Detect which cell encompasses the target text, then output its [x, y] center coordinate. 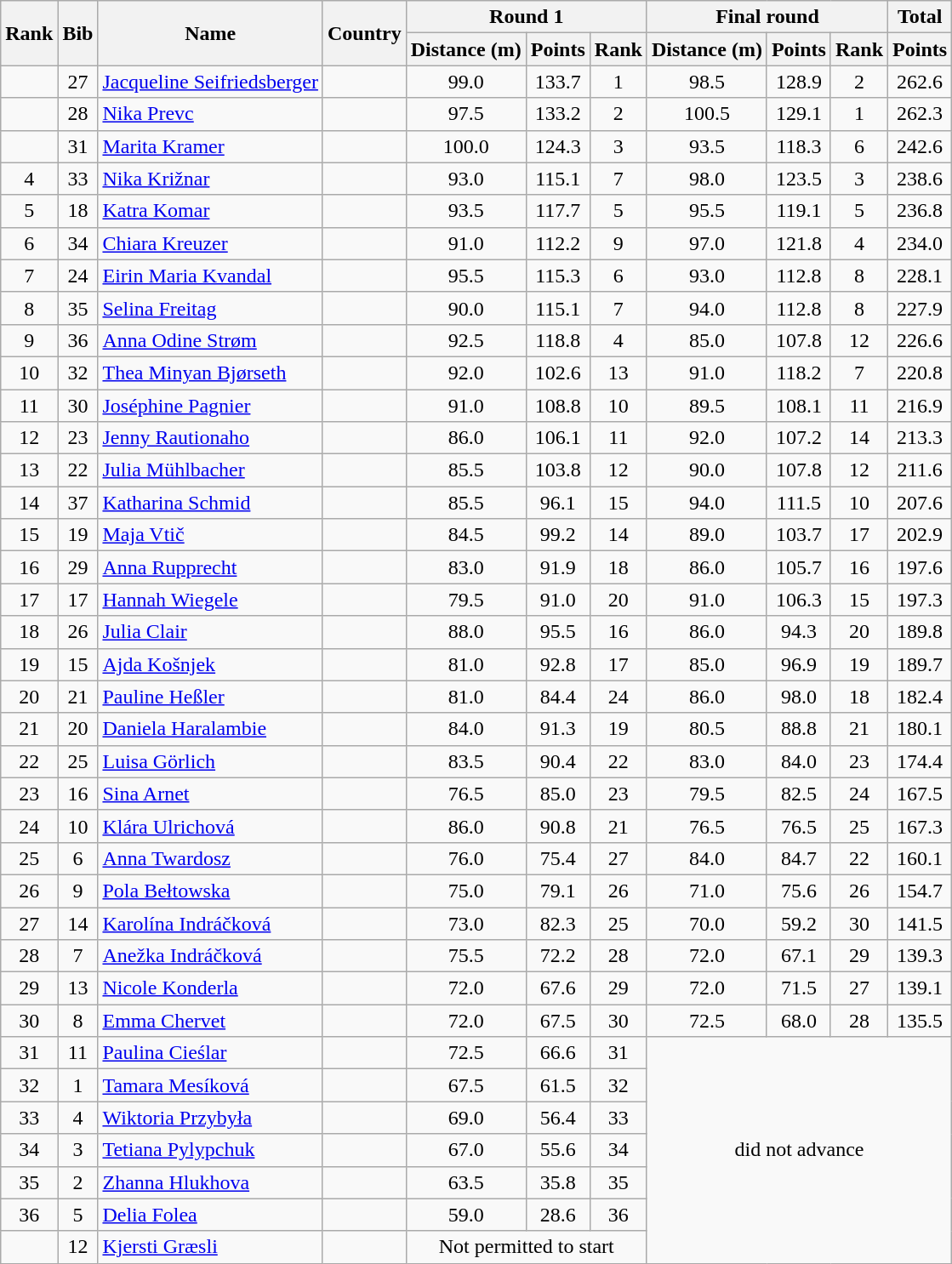
89.0 [706, 535]
Nika Prevc [211, 114]
Zhanna Hlukhova [211, 1182]
59.2 [798, 923]
107.2 [798, 438]
67.0 [466, 1150]
82.5 [798, 794]
Karolína Indráčková [211, 923]
Thea Minyan Bjørseth [211, 373]
Daniela Haralambie [211, 729]
117.7 [558, 211]
108.8 [558, 406]
83.5 [466, 761]
Julia Mühlbacher [211, 470]
55.6 [558, 1150]
Wiktoria Przybyła [211, 1118]
Katharina Schmid [211, 503]
70.0 [706, 923]
118.8 [558, 340]
100.5 [706, 114]
202.9 [921, 535]
102.6 [558, 373]
Pauline Heßler [211, 697]
Kjersti Græsli [211, 1247]
90.4 [558, 761]
84.5 [466, 535]
Hannah Wiegele [211, 600]
Anežka Indráčková [211, 956]
Country [364, 33]
99.0 [466, 82]
167.5 [921, 794]
Klára Ulrichová [211, 826]
Eirin Maria Kvandal [211, 276]
91.3 [558, 729]
Julia Clair [211, 632]
154.7 [921, 891]
84.4 [558, 697]
135.5 [921, 1021]
Maja Vtič [211, 535]
112.2 [558, 243]
Luisa Görlich [211, 761]
236.8 [921, 211]
Bib [78, 33]
84.7 [798, 858]
213.3 [921, 438]
Marita Kramer [211, 146]
119.1 [798, 211]
262.6 [921, 82]
189.8 [921, 632]
Final round [767, 17]
61.5 [558, 1085]
133.7 [558, 82]
Emma Chervet [211, 1021]
115.3 [558, 276]
88.8 [798, 729]
59.0 [466, 1215]
75.5 [466, 956]
103.8 [558, 470]
Nika Križnar [211, 179]
80.5 [706, 729]
56.4 [558, 1118]
128.9 [798, 82]
63.5 [466, 1182]
92.5 [466, 340]
228.1 [921, 276]
234.0 [921, 243]
141.5 [921, 923]
139.3 [921, 956]
75.6 [798, 891]
105.7 [798, 567]
Tamara Mesíková [211, 1085]
238.6 [921, 179]
88.0 [466, 632]
Joséphine Pagnier [211, 406]
Total [921, 17]
160.1 [921, 858]
Name [211, 33]
Sina Arnet [211, 794]
226.6 [921, 340]
197.6 [921, 567]
189.7 [921, 664]
Pola Bełtowska [211, 891]
89.5 [706, 406]
108.1 [798, 406]
72.2 [558, 956]
99.2 [558, 535]
75.0 [466, 891]
100.0 [466, 146]
197.3 [921, 600]
207.6 [921, 503]
106.3 [798, 600]
227.9 [921, 308]
262.3 [921, 114]
Anna Rupprecht [211, 567]
167.3 [921, 826]
Tetiana Pylypchuk [211, 1150]
37 [78, 503]
220.8 [921, 373]
96.1 [558, 503]
Round 1 [526, 17]
91.9 [558, 567]
Anna Odine Strøm [211, 340]
180.1 [921, 729]
Paulina Cieślar [211, 1053]
Selina Freitag [211, 308]
106.1 [558, 438]
174.4 [921, 761]
71.5 [798, 988]
92.8 [558, 664]
35.8 [558, 1182]
73.0 [466, 923]
103.7 [798, 535]
Chiara Kreuzer [211, 243]
124.3 [558, 146]
Delia Folea [211, 1215]
Jenny Rautionaho [211, 438]
121.8 [798, 243]
69.0 [466, 1118]
75.4 [558, 858]
Anna Twardosz [211, 858]
76.0 [466, 858]
133.2 [558, 114]
111.5 [798, 503]
139.1 [921, 988]
Nicole Konderla [211, 988]
129.1 [798, 114]
90.8 [558, 826]
118.2 [798, 373]
82.3 [558, 923]
Katra Komar [211, 211]
97.0 [706, 243]
68.0 [798, 1021]
79.1 [558, 891]
123.5 [798, 179]
98.5 [706, 82]
66.6 [558, 1053]
Not permitted to start [526, 1247]
67.1 [798, 956]
did not advance [799, 1150]
28.6 [558, 1215]
118.3 [798, 146]
211.6 [921, 470]
94.3 [798, 632]
67.6 [558, 988]
216.9 [921, 406]
71.0 [706, 891]
Jacqueline Seifriedsberger [211, 82]
96.9 [798, 664]
97.5 [466, 114]
242.6 [921, 146]
Ajda Košnjek [211, 664]
182.4 [921, 697]
